Scan for the cell matching the given text and deliver its (X, Y) coordinate at center. 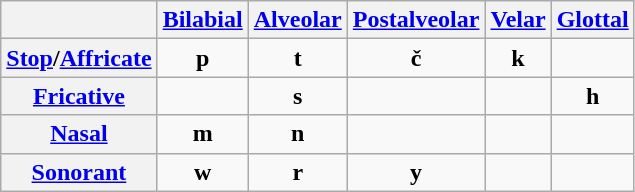
Glottal (592, 20)
Stop/Affricate (79, 58)
n (298, 134)
w (202, 172)
Velar (518, 20)
s (298, 96)
Nasal (79, 134)
č (416, 58)
Sonorant (79, 172)
Alveolar (298, 20)
r (298, 172)
t (298, 58)
m (202, 134)
h (592, 96)
p (202, 58)
Postalveolar (416, 20)
y (416, 172)
Bilabial (202, 20)
Fricative (79, 96)
k (518, 58)
